From the cell containing the given text, extract its center point as [x, y] coordinate. 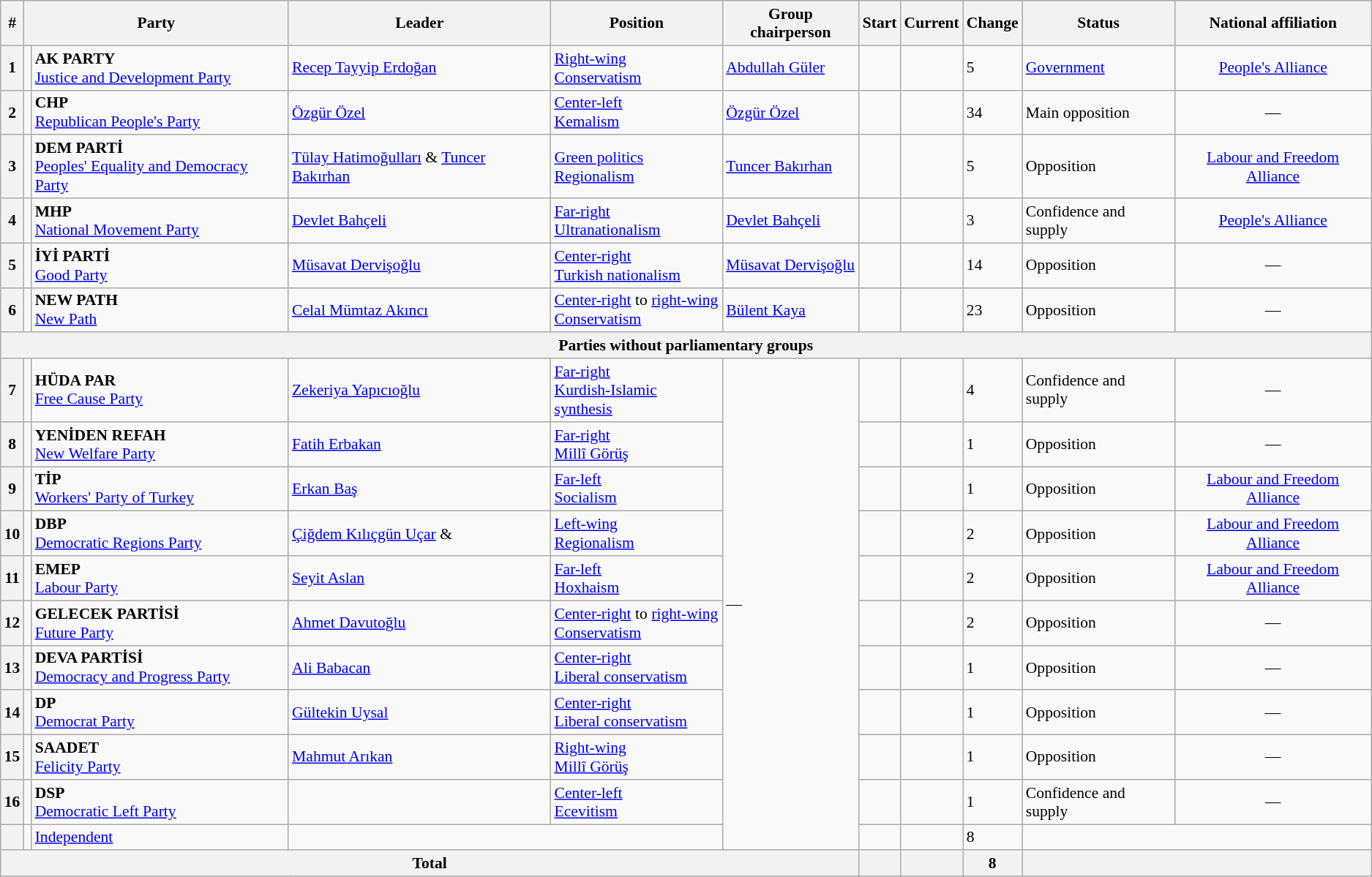
34 [992, 113]
Far-rightKurdish-Islamic synthesis [637, 391]
Right-wingMillî Görüş [637, 758]
Erkan Baş [419, 489]
Tülay Hatimoğulları & Tuncer Bakırhan [419, 167]
15 [12, 758]
National affiliation [1273, 23]
# [12, 23]
İYİ PARTİ Good Party [160, 265]
Government [1099, 67]
Total [430, 864]
Status [1099, 23]
DBP Democratic Regions Party [160, 534]
GELECEK PARTİSİ Future Party [160, 623]
EMEP Labour Party [160, 578]
Right-wingConservatism [637, 67]
DSP Democratic Left Party [160, 802]
Current [932, 23]
Center-rightTurkish nationalism [637, 265]
Start [880, 23]
Recep Tayyip Erdoğan [419, 67]
HÜDA PAR Free Cause Party [160, 391]
Far-leftHoxhaism [637, 578]
Group chairperson [790, 23]
Mahmut Arıkan [419, 758]
Left-wingRegionalism [637, 534]
DEVA PARTİSİ Democracy and Progress Party [160, 667]
Parties without parliamentary groups [686, 346]
Celal Mümtaz Akıncı [419, 310]
MHP National Movement Party [160, 221]
Change [992, 23]
Fatih Erbakan [419, 445]
16 [12, 802]
10 [12, 534]
Main opposition [1099, 113]
23 [992, 310]
13 [12, 667]
Center-leftEcevitism [637, 802]
7 [12, 391]
Party [156, 23]
12 [12, 623]
TİP Workers' Party of Turkey [160, 489]
Ali Babacan [419, 667]
Green politicsRegionalism [637, 167]
Position [637, 23]
YENİDEN REFAH New Welfare Party [160, 445]
6 [12, 310]
Far-rightMillî Görüş [637, 445]
Ahmet Davutoğlu [419, 623]
DP Democrat Party [160, 712]
CHP Republican People's Party [160, 113]
Bülent Kaya [790, 310]
Far-rightUltranationalism [637, 221]
NEW PATH New Path [160, 310]
Far-leftSocialism [637, 489]
9 [12, 489]
Zekeriya Yapıcıoğlu [419, 391]
AK PARTY Justice and Development Party [160, 67]
Çiğdem Kılıçgün Uçar & [419, 534]
Seyit Aslan [419, 578]
DEM PARTİ Peoples' Equality and Democracy Party [160, 167]
11 [12, 578]
Gültekin Uysal [419, 712]
Abdullah Güler [790, 67]
Leader [419, 23]
Tuncer Bakırhan [790, 167]
Center-leftKemalism [637, 113]
SAADET Felicity Party [160, 758]
Independent [160, 838]
